From the cell containing the given text, extract its center point as (X, Y) coordinate. 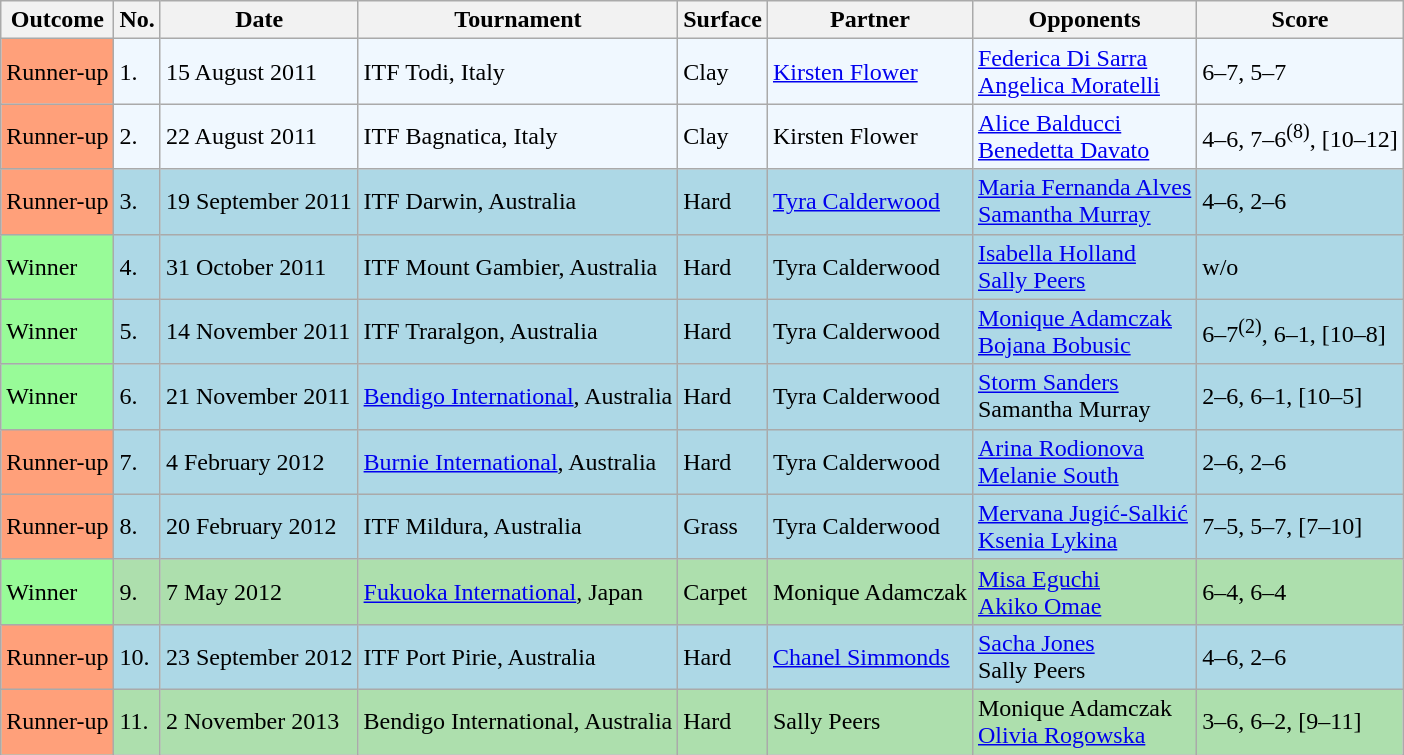
10. (137, 656)
5. (137, 332)
Outcome (58, 20)
Isabella Holland Sally Peers (1084, 266)
Score (1300, 20)
21 November 2011 (259, 396)
Monique Adamczak Bojana Bobusic (1084, 332)
11. (137, 722)
4–6, 7–6(8), [10–12] (1300, 136)
9. (137, 592)
Opponents (1084, 20)
20 February 2012 (259, 526)
Date (259, 20)
8. (137, 526)
Sally Peers (870, 722)
Partner (870, 20)
1. (137, 72)
Storm Sanders Samantha Murray (1084, 396)
15 August 2011 (259, 72)
2. (137, 136)
3–6, 6–2, [9–11] (1300, 722)
6–7, 5–7 (1300, 72)
7–5, 5–7, [7–10] (1300, 526)
3. (137, 202)
ITF Mount Gambier, Australia (518, 266)
w/o (1300, 266)
2 November 2013 (259, 722)
Tournament (518, 20)
Chanel Simmonds (870, 656)
6. (137, 396)
Monique Adamczak (870, 592)
6–7(2), 6–1, [10–8] (1300, 332)
23 September 2012 (259, 656)
No. (137, 20)
ITF Mildura, Australia (518, 526)
ITF Darwin, Australia (518, 202)
14 November 2011 (259, 332)
Alice Balducci Benedetta Davato (1084, 136)
7. (137, 462)
Arina Rodionova Melanie South (1084, 462)
4 February 2012 (259, 462)
2–6, 6–1, [10–5] (1300, 396)
Mervana Jugić-Salkić Ksenia Lykina (1084, 526)
Fukuoka International, Japan (518, 592)
ITF Port Pirie, Australia (518, 656)
Federica Di Sarra Angelica Moratelli (1084, 72)
2–6, 2–6 (1300, 462)
31 October 2011 (259, 266)
19 September 2011 (259, 202)
4. (137, 266)
7 May 2012 (259, 592)
Misa Eguchi Akiko Omae (1084, 592)
Carpet (723, 592)
ITF Todi, Italy (518, 72)
ITF Bagnatica, Italy (518, 136)
6–4, 6–4 (1300, 592)
ITF Traralgon, Australia (518, 332)
Sacha Jones Sally Peers (1084, 656)
Monique Adamczak Olivia Rogowska (1084, 722)
Burnie International, Australia (518, 462)
Surface (723, 20)
Grass (723, 526)
Maria Fernanda Alves Samantha Murray (1084, 202)
22 August 2011 (259, 136)
